Return the (X, Y) coordinate for the center point of the cell that contains the specified text.  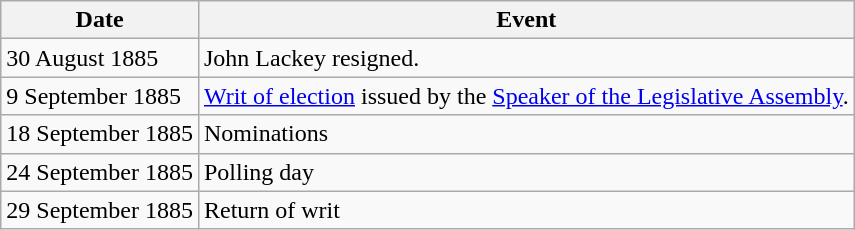
Writ of election issued by the Speaker of the Legislative Assembly. (526, 96)
29 September 1885 (100, 210)
Return of writ (526, 210)
Date (100, 20)
18 September 1885 (100, 134)
30 August 1885 (100, 58)
9 September 1885 (100, 96)
John Lackey resigned. (526, 58)
Polling day (526, 172)
Event (526, 20)
Nominations (526, 134)
24 September 1885 (100, 172)
